Return [x, y] of the center of cell containing provided text 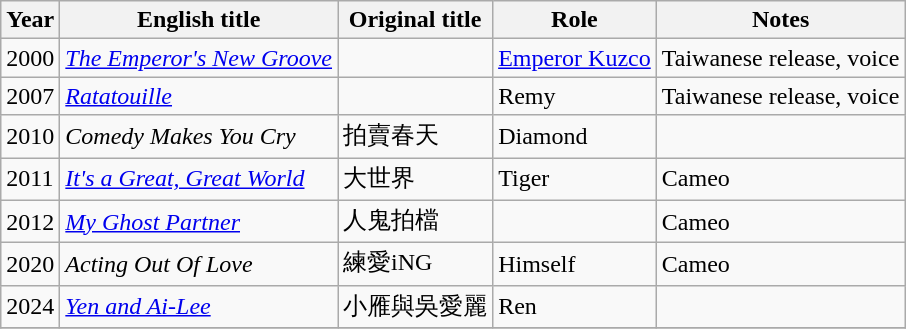
2000 [30, 58]
Acting Out Of Love [199, 264]
Original title [416, 20]
練愛iNG [416, 264]
2012 [30, 222]
2020 [30, 264]
2010 [30, 136]
Remy [575, 96]
My Ghost Partner [199, 222]
Diamond [575, 136]
Himself [575, 264]
Emperor Kuzco [575, 58]
Role [575, 20]
大世界 [416, 180]
人鬼拍檔 [416, 222]
拍賣春天 [416, 136]
Ren [575, 306]
Yen and Ai-Lee [199, 306]
2007 [30, 96]
Ratatouille [199, 96]
Comedy Makes You Cry [199, 136]
The Emperor's New Groove [199, 58]
It's a Great, Great World [199, 180]
2011 [30, 180]
2024 [30, 306]
Year [30, 20]
Tiger [575, 180]
English title [199, 20]
小雁與吳愛麗 [416, 306]
Notes [780, 20]
